Return the [x, y] coordinate for the center point of the cell that contains the specified text.  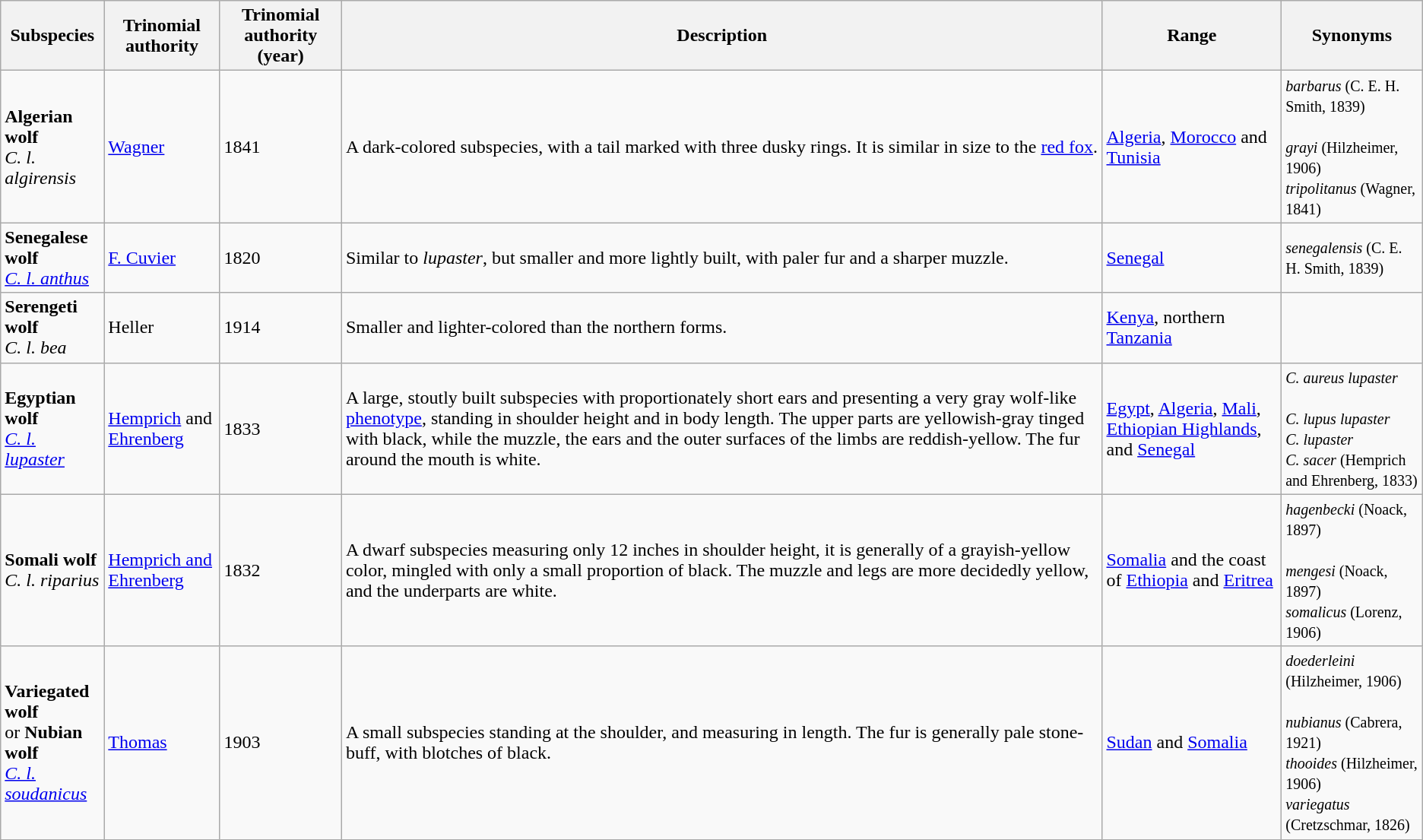
Subspecies [52, 36]
Kenya, northern Tanzania [1192, 328]
Algeria, Morocco and Tunisia [1192, 147]
Egyptian wolfC. l. lupaster [52, 429]
Somalia and the coast of Ethiopia and Eritrea [1192, 570]
Trinomial authority [162, 36]
C. aureus lupasterC. lupus lupaster C. lupaster C. sacer (Hemprich and Ehrenberg, 1833) [1352, 429]
F. Cuvier [162, 258]
1841 [280, 147]
Similar to lupaster, but smaller and more lightly built, with paler fur and a sharper muzzle. [722, 258]
1832 [280, 570]
A dark-colored subspecies, with a tail marked with three dusky rings. It is similar in size to the red fox. [722, 147]
doederleini (Hilzheimer, 1906)nubianus (Cabrera, 1921) thooides (Hilzheimer, 1906) variegatus (Cretzschmar, 1826) [1352, 743]
senegalensis (C. E. H. Smith, 1839) [1352, 258]
Somali wolfC. l. riparius [52, 570]
Trinomial authority (year) [280, 36]
Heller [162, 328]
1903 [280, 743]
1914 [280, 328]
Synonyms [1352, 36]
Thomas [162, 743]
hagenbecki (Noack, 1897)mengesi (Noack, 1897) somalicus (Lorenz, 1906) [1352, 570]
barbarus (C. E. H. Smith, 1839)grayi (Hilzheimer, 1906) tripolitanus (Wagner, 1841) [1352, 147]
Serengeti wolfC. l. bea [52, 328]
1820 [280, 258]
Senegalese wolfC. l. anthus [52, 258]
Senegal [1192, 258]
Egypt, Algeria, Mali, Ethiopian Highlands, and Senegal [1192, 429]
Smaller and lighter-colored than the northern forms. [722, 328]
1833 [280, 429]
A small subspecies standing at the shoulder, and measuring in length. The fur is generally pale stone-buff, with blotches of black. [722, 743]
Range [1192, 36]
Variegated wolfor Nubian wolfC. l. soudanicus [52, 743]
Algerian wolfC. l. algirensis [52, 147]
Description [722, 36]
Wagner [162, 147]
Sudan and Somalia [1192, 743]
